Pinpoint the cell where the given text exists, returning its [X, Y] midpoint coordinate. 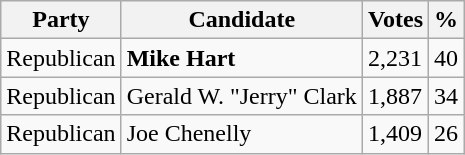
Joe Chenelly [242, 134]
40 [446, 58]
1,409 [395, 134]
Gerald W. "Jerry" Clark [242, 96]
% [446, 20]
1,887 [395, 96]
34 [446, 96]
Votes [395, 20]
Mike Hart [242, 58]
Party [61, 20]
Candidate [242, 20]
26 [446, 134]
2,231 [395, 58]
